Capture the cell that displays the provided text and extract its [x, y] central coordinate. 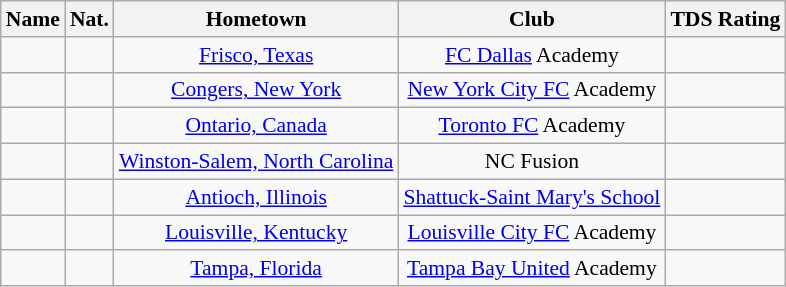
Ontario, Canada [256, 126]
Louisville City FC Academy [532, 233]
Hometown [256, 19]
New York City FC Academy [532, 90]
Tampa, Florida [256, 269]
Toronto FC Academy [532, 126]
Antioch, Illinois [256, 197]
NC Fusion [532, 162]
Nat. [90, 19]
Frisco, Texas [256, 55]
Tampa Bay United Academy [532, 269]
Winston-Salem, North Carolina [256, 162]
Congers, New York [256, 90]
Louisville, Kentucky [256, 233]
Name [33, 19]
FC Dallas Academy [532, 55]
TDS Rating [725, 19]
Shattuck-Saint Mary's School [532, 197]
Club [532, 19]
